Search for the cell housing the specified text and yield its (X, Y) center coordinate. 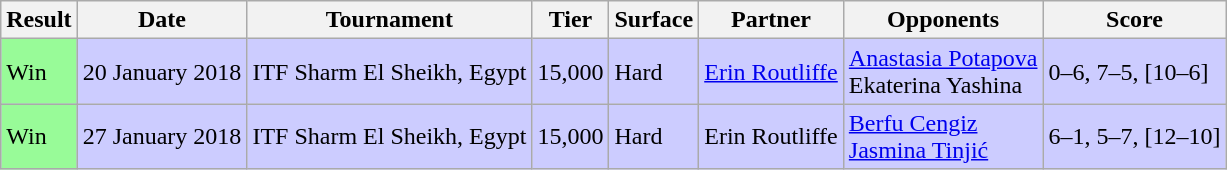
Result (39, 20)
Tournament (390, 20)
Partner (772, 20)
Date (162, 20)
Opponents (943, 20)
Anastasia Potapova Ekaterina Yashina (943, 72)
Score (1134, 20)
27 January 2018 (162, 136)
6–1, 5–7, [12–10] (1134, 136)
Surface (654, 20)
Tier (570, 20)
Berfu Cengiz Jasmina Tinjić (943, 136)
0–6, 7–5, [10–6] (1134, 72)
20 January 2018 (162, 72)
